Find where the given text appears and provide that cell's center as (X, Y) coordinate. 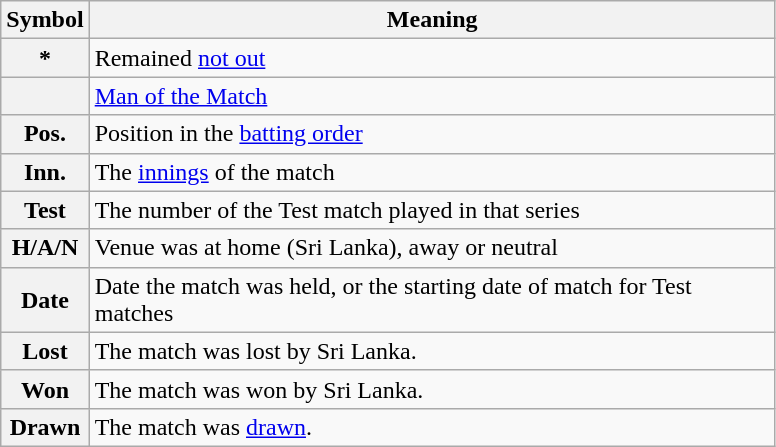
Man of the Match (432, 96)
Symbol (45, 20)
Lost (45, 351)
* (45, 58)
Date the match was held, or the starting date of match for Test matches (432, 300)
Venue was at home (Sri Lanka), away or neutral (432, 248)
H/A/N (45, 248)
Remained not out (432, 58)
The innings of the match (432, 172)
Inn. (45, 172)
The match was won by Sri Lanka. (432, 389)
Date (45, 300)
The match was drawn. (432, 427)
Meaning (432, 20)
The number of the Test match played in that series (432, 210)
The match was lost by Sri Lanka. (432, 351)
Won (45, 389)
Test (45, 210)
Pos. (45, 134)
Position in the batting order (432, 134)
Drawn (45, 427)
